Scan for the cell matching the given text and deliver its (X, Y) coordinate at center. 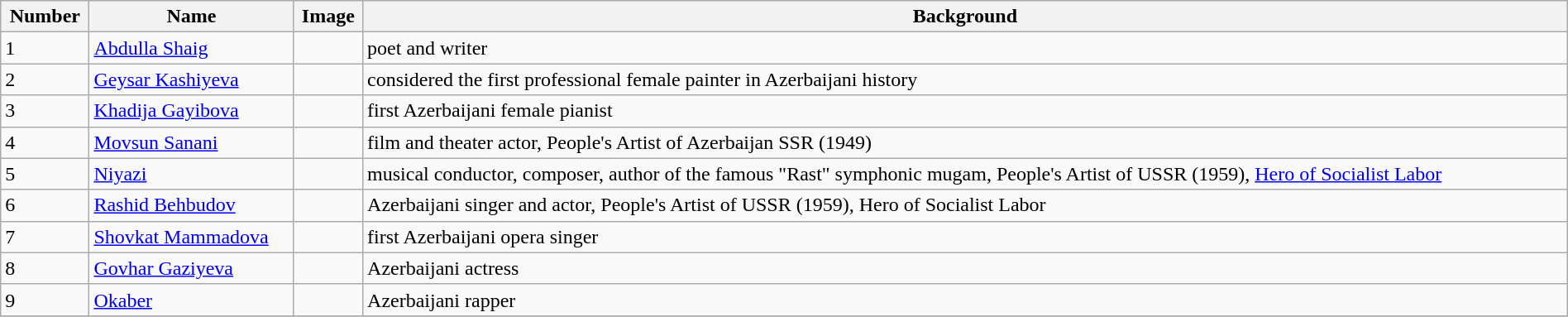
9 (45, 300)
Number (45, 17)
8 (45, 268)
poet and writer (966, 48)
Govhar Gaziyeva (192, 268)
Azerbaijani actress (966, 268)
5 (45, 174)
6 (45, 205)
Khadija Gayibova (192, 111)
film and theater actor, People's Artist of Azerbaijan SSR (1949) (966, 142)
Background (966, 17)
musical conductor, composer, author of the famous "Rast" symphonic mugam, People's Artist of USSR (1959), Hero of Socialist Labor (966, 174)
Okaber (192, 300)
3 (45, 111)
Azerbaijani rapper (966, 300)
7 (45, 237)
Shovkat Mammadova (192, 237)
Abdulla Shaig (192, 48)
2 (45, 79)
Name (192, 17)
first Azerbaijani female pianist (966, 111)
Azerbaijani singer and actor, People's Artist of USSR (1959), Hero of Socialist Labor (966, 205)
Geysar Kashiyeva (192, 79)
Movsun Sanani (192, 142)
4 (45, 142)
1 (45, 48)
Image (327, 17)
Rashid Behbudov (192, 205)
considered the first professional female painter in Azerbaijani history (966, 79)
Niyazi (192, 174)
first Azerbaijani opera singer (966, 237)
